Identify which cell holds the provided text, then report its [x, y] central coordinate. 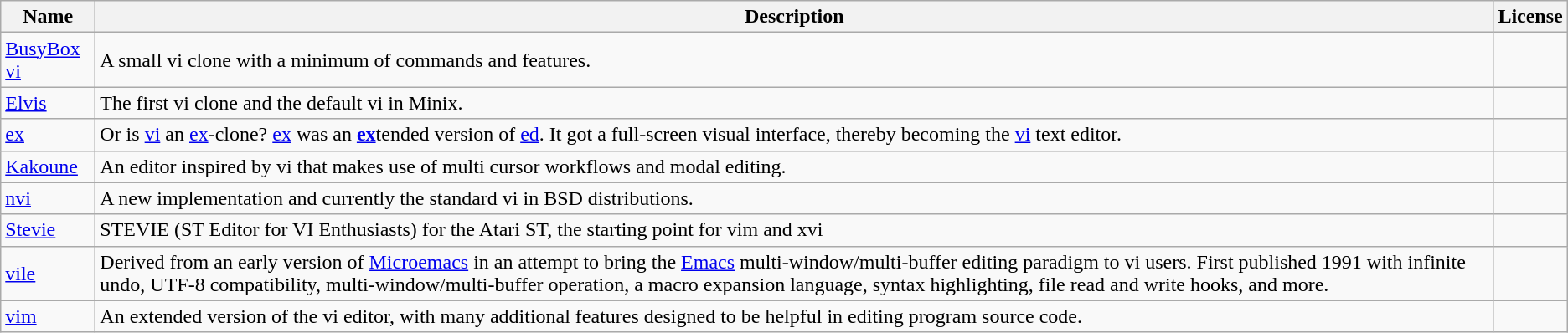
An extended version of the vi editor, with many additional features designed to be helpful in editing program source code. [794, 316]
Name [49, 17]
Elvis [49, 103]
An editor inspired by vi that makes use of multi cursor workflows and modal editing. [794, 166]
ex [49, 135]
A small vi clone with a minimum of commands and features. [794, 60]
vile [49, 273]
The first vi clone and the default vi in Minix. [794, 103]
Description [794, 17]
BusyBox vi [49, 60]
nvi [49, 198]
License [1530, 17]
Stevie [49, 230]
A new implementation and currently the standard vi in BSD distributions. [794, 198]
Kakoune [49, 166]
vim [49, 316]
STEVIE (ST Editor for VI Enthusiasts) for the Atari ST, the starting point for vim and xvi [794, 230]
Or is vi an ex-clone? ex was an extended version of ed. It got a full-screen visual interface, thereby becoming the vi text editor. [794, 135]
